Determine the (X, Y) coordinate at the center of the cell enclosing the given text.  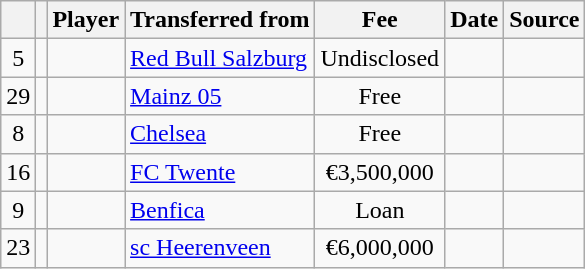
Red Bull Salzburg (220, 58)
Source (544, 20)
5 (18, 58)
Fee (380, 20)
Player (86, 20)
Chelsea (220, 134)
Transferred from (220, 20)
Benfica (220, 210)
€6,000,000 (380, 248)
23 (18, 248)
29 (18, 96)
8 (18, 134)
16 (18, 172)
Loan (380, 210)
Mainz 05 (220, 96)
FC Twente (220, 172)
sc Heerenveen (220, 248)
Date (474, 20)
9 (18, 210)
€3,500,000 (380, 172)
Undisclosed (380, 58)
